Capture the cell that displays the provided text and extract its (X, Y) central coordinate. 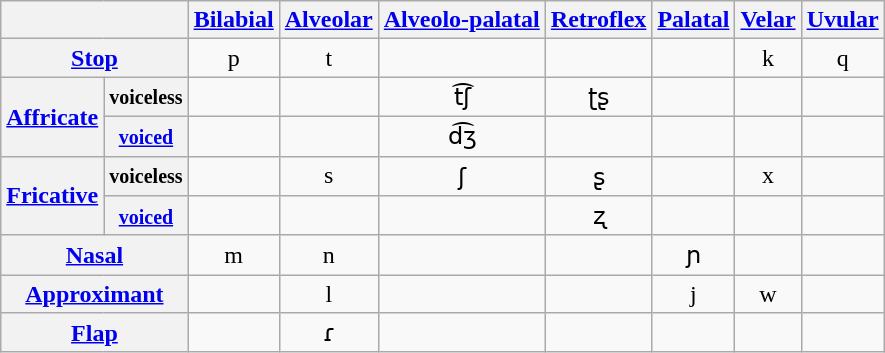
Bilabial (234, 20)
p (234, 58)
k (768, 58)
t (328, 58)
x (768, 176)
m (234, 255)
Uvular (842, 20)
ɲ (694, 255)
Retroflex (598, 20)
Velar (768, 20)
ʐ (598, 216)
t͡ʃ (462, 97)
j (694, 294)
Stop (94, 58)
w (768, 294)
d͡ʒ (462, 136)
Palatal (694, 20)
Flap (94, 333)
Nasal (94, 255)
q (842, 58)
ɾ (328, 333)
Alveolar (328, 20)
Fricative (52, 196)
Approximant (94, 294)
Affricate (52, 116)
ʈʂ (598, 97)
ʂ (598, 176)
l (328, 294)
n (328, 255)
Alveolo-palatal (462, 20)
s (328, 176)
ʃ (462, 176)
